Return (x, y) of the center of cell containing provided text 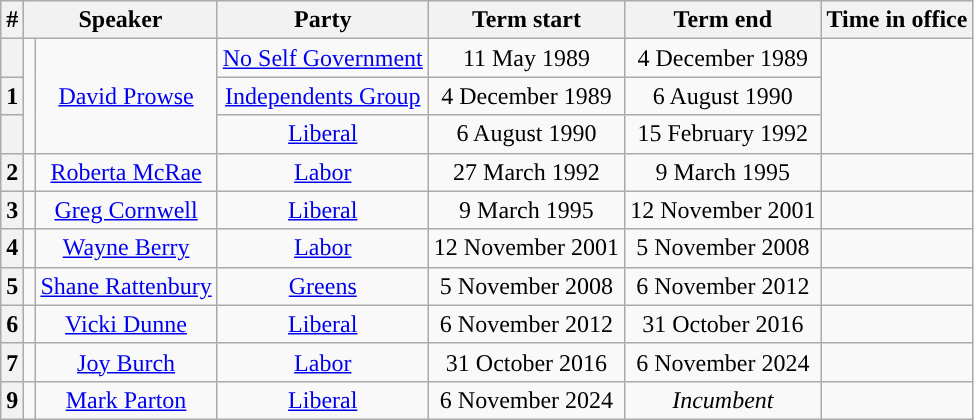
Wayne Berry (126, 248)
Mark Parton (126, 400)
Party (322, 20)
Roberta McRae (126, 172)
Term start (526, 20)
6 (12, 324)
4 (12, 248)
2 (12, 172)
7 (12, 362)
11 May 1989 (526, 58)
Term end (723, 20)
Greg Cornwell (126, 210)
Vicki Dunne (126, 324)
1 (12, 96)
# (12, 20)
Speaker (120, 20)
9 (12, 400)
Greens (322, 286)
15 February 1992 (723, 134)
Time in office (897, 20)
3 (12, 210)
No Self Government (322, 58)
Joy Burch (126, 362)
David Prowse (126, 96)
5 (12, 286)
27 March 1992 (526, 172)
Incumbent (723, 400)
Shane Rattenbury (126, 286)
Independents Group (322, 96)
